Locate the cell with the specified text and output its (x, y) center coordinate. 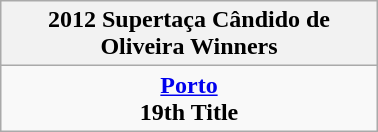
Porto19th Title (189, 98)
2012 Supertaça Cândido de Oliveira Winners (189, 34)
